Locate the cell with the specified text and output its (X, Y) center coordinate. 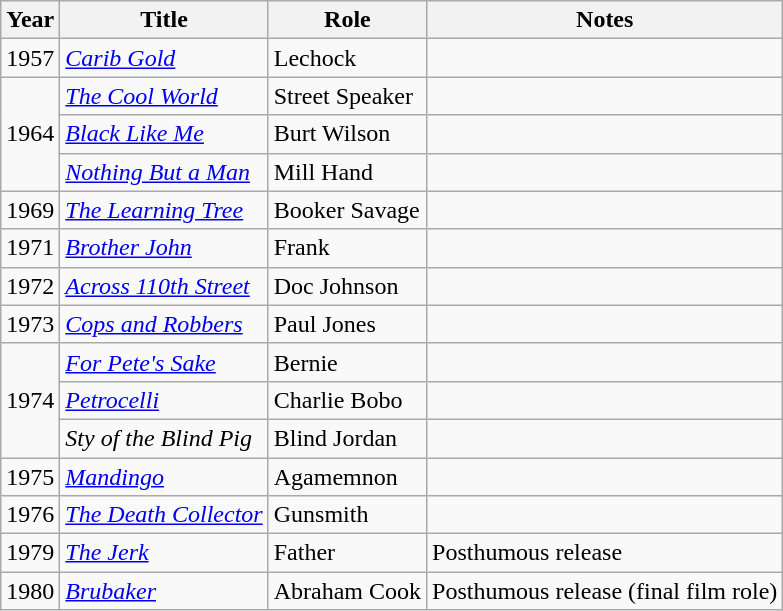
1974 (30, 400)
Posthumous release (605, 553)
1957 (30, 58)
Role (347, 20)
For Pete's Sake (164, 362)
Paul Jones (347, 324)
Across 110th Street (164, 286)
Booker Savage (347, 210)
Doc Johnson (347, 286)
1964 (30, 134)
1980 (30, 591)
Agamemnon (347, 477)
The Jerk (164, 553)
Mandingo (164, 477)
Charlie Bobo (347, 400)
Nothing But a Man (164, 172)
Mill Hand (347, 172)
1973 (30, 324)
Title (164, 20)
Street Speaker (347, 96)
Blind Jordan (347, 438)
Gunsmith (347, 515)
Petrocelli (164, 400)
Cops and Robbers (164, 324)
The Cool World (164, 96)
Burt Wilson (347, 134)
1969 (30, 210)
1979 (30, 553)
1972 (30, 286)
Sty of the Blind Pig (164, 438)
Brubaker (164, 591)
Notes (605, 20)
Carib Gold (164, 58)
1975 (30, 477)
Brother John (164, 248)
Bernie (347, 362)
1976 (30, 515)
Frank (347, 248)
Posthumous release (final film role) (605, 591)
Black Like Me (164, 134)
1971 (30, 248)
Lechock (347, 58)
The Learning Tree (164, 210)
Father (347, 553)
The Death Collector (164, 515)
Abraham Cook (347, 591)
Year (30, 20)
